Determine the [x, y] coordinate at the center of the cell enclosing the given text.  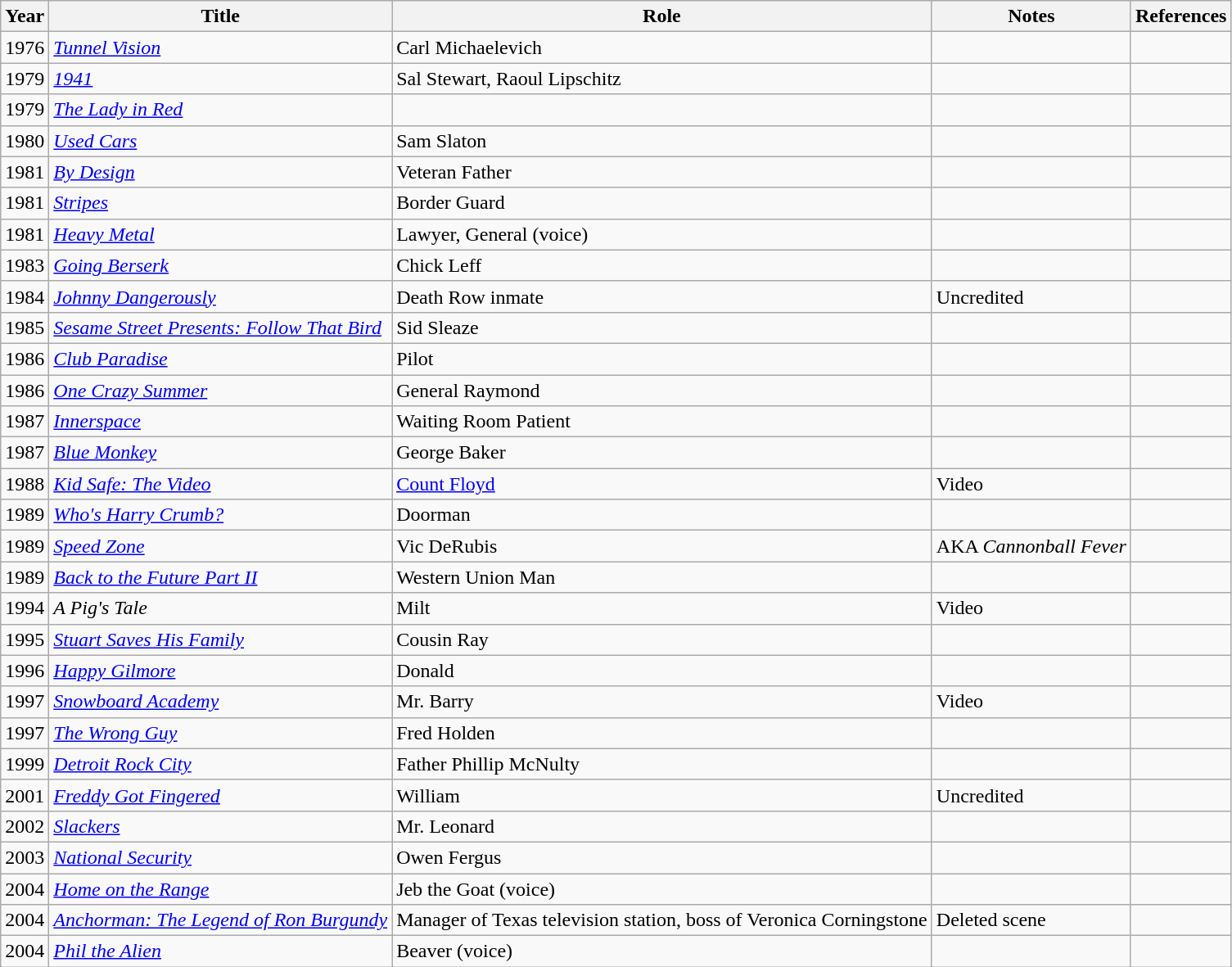
National Security [221, 857]
Manager of Texas television station, boss of Veronica Corningstone [662, 920]
Blue Monkey [221, 453]
Cousin Ray [662, 639]
Speed Zone [221, 546]
Used Cars [221, 141]
Chick Leff [662, 265]
Deleted scene [1031, 920]
Jeb the Goat (voice) [662, 888]
Tunnel Vision [221, 47]
Carl Michaelevich [662, 47]
Role [662, 16]
Detroit Rock City [221, 764]
Milt [662, 608]
Snowboard Academy [221, 702]
1976 [25, 47]
Sam Slaton [662, 141]
Veteran Father [662, 172]
Going Berserk [221, 265]
Happy Gilmore [221, 671]
Doorman [662, 515]
Notes [1031, 16]
1980 [25, 141]
Father Phillip McNulty [662, 764]
1996 [25, 671]
William [662, 795]
Phil the Alien [221, 951]
Sal Stewart, Raoul Lipschitz [662, 79]
Club Paradise [221, 359]
1941 [221, 79]
Mr. Leonard [662, 826]
Border Guard [662, 203]
2003 [25, 857]
Anchorman: The Legend of Ron Burgundy [221, 920]
1988 [25, 484]
Count Floyd [662, 484]
Home on the Range [221, 888]
Western Union Man [662, 577]
Who's Harry Crumb? [221, 515]
Owen Fergus [662, 857]
Donald [662, 671]
Vic DeRubis [662, 546]
Beaver (voice) [662, 951]
References [1180, 16]
By Design [221, 172]
1994 [25, 608]
General Raymond [662, 391]
Stuart Saves His Family [221, 639]
Slackers [221, 826]
Lawyer, General (voice) [662, 234]
Stripes [221, 203]
Freddy Got Fingered [221, 795]
Title [221, 16]
Waiting Room Patient [662, 422]
1984 [25, 296]
Death Row inmate [662, 296]
Innerspace [221, 422]
Year [25, 16]
Fred Holden [662, 733]
1999 [25, 764]
Sesame Street Presents: Follow That Bird [221, 328]
1995 [25, 639]
1985 [25, 328]
Heavy Metal [221, 234]
A Pig's Tale [221, 608]
Mr. Barry [662, 702]
George Baker [662, 453]
The Lady in Red [221, 110]
2001 [25, 795]
Sid Sleaze [662, 328]
Johnny Dangerously [221, 296]
Kid Safe: The Video [221, 484]
Pilot [662, 359]
2002 [25, 826]
The Wrong Guy [221, 733]
1983 [25, 265]
AKA Cannonball Fever [1031, 546]
Back to the Future Part II [221, 577]
One Crazy Summer [221, 391]
